Extract the (X, Y) coordinate from the center of the cell holding the provided text.  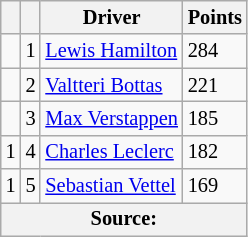
Lewis Hamilton (111, 51)
Valtteri Bottas (111, 85)
Max Verstappen (111, 118)
Driver (111, 17)
185 (215, 118)
169 (215, 186)
284 (215, 51)
Points (215, 17)
Sebastian Vettel (111, 186)
2 (31, 85)
3 (31, 118)
221 (215, 85)
Charles Leclerc (111, 152)
4 (31, 152)
Source: (124, 219)
5 (31, 186)
182 (215, 152)
